Locate the cell with the specified text and output its (x, y) center coordinate. 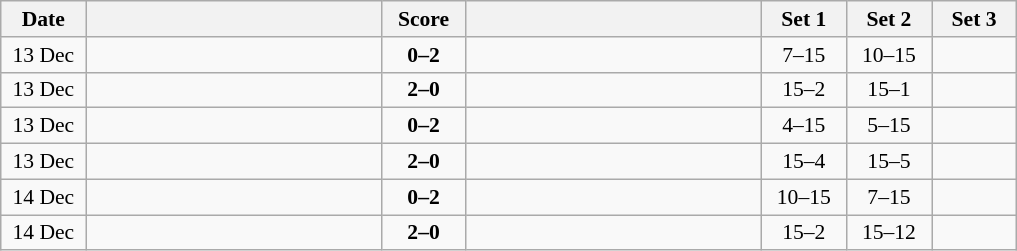
4–15 (804, 126)
15–12 (888, 233)
Set 3 (974, 19)
15–4 (804, 162)
Set 2 (888, 19)
5–15 (888, 126)
Date (44, 19)
Set 1 (804, 19)
Score (424, 19)
15–1 (888, 90)
15–5 (888, 162)
